From the cell containing the given text, extract its center point as (X, Y) coordinate. 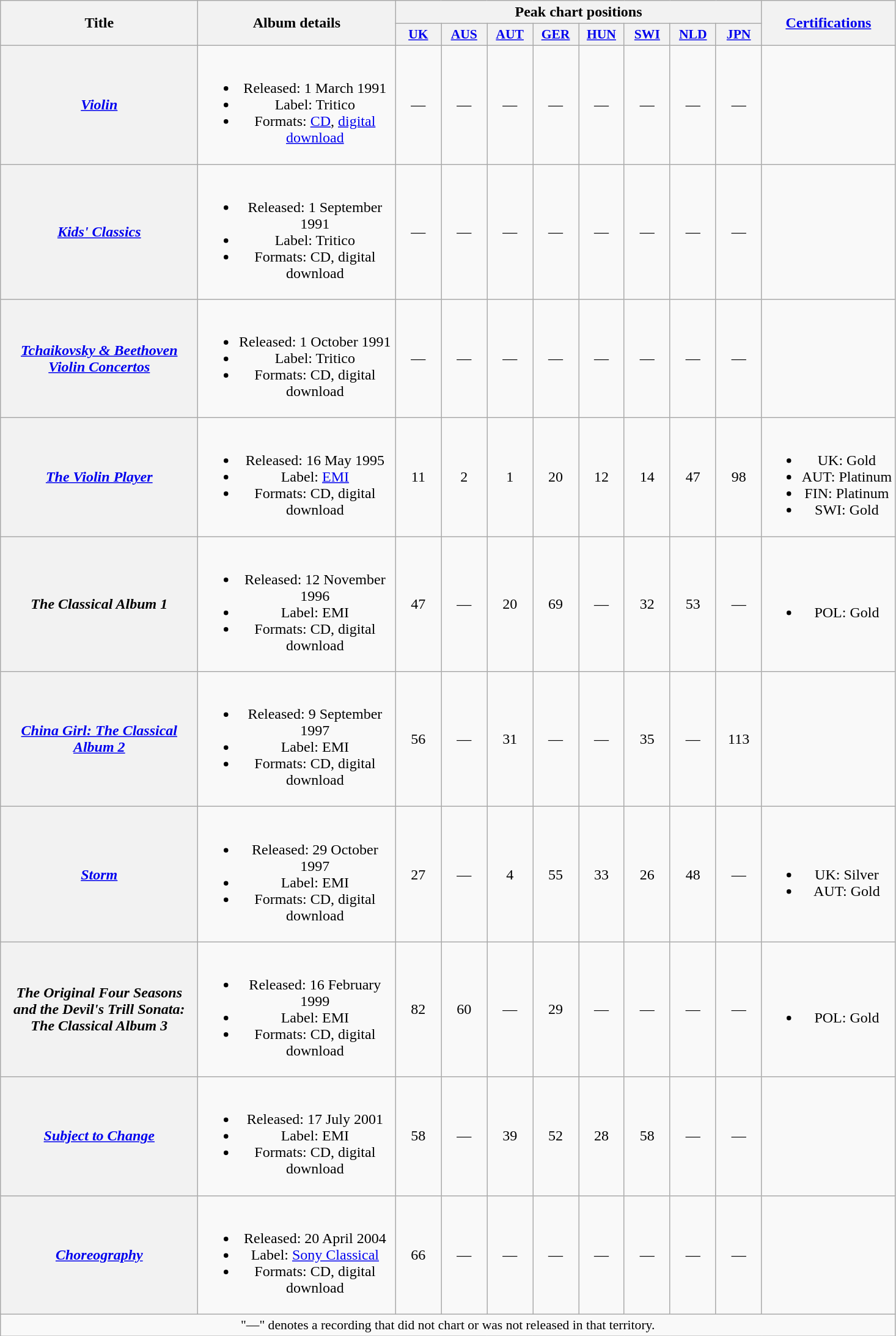
Released: 16 May 1995Label: EMIFormats: CD, digital download (297, 477)
26 (647, 874)
China Girl: The Classical Album 2 (99, 740)
28 (601, 1136)
Released: 9 September 1997Label: EMIFormats: CD, digital download (297, 740)
The Violin Player (99, 477)
HUN (601, 35)
113 (738, 740)
Storm (99, 874)
Tchaikovsky & Beethoven Violin Concertos (99, 359)
31 (510, 740)
Subject to Change (99, 1136)
Title (99, 23)
"—" denotes a recording that did not chart or was not released in that territory. (448, 1325)
Released: 16 February 1999Label: EMIFormats: CD, digital download (297, 1010)
82 (418, 1010)
The Classical Album 1 (99, 604)
UK (418, 35)
Certifications (829, 23)
52 (556, 1136)
33 (601, 874)
Released: 1 March 1991Label: TriticoFormats: CD, digital download (297, 105)
GER (556, 35)
Kids' Classics (99, 231)
Choreography (99, 1255)
4 (510, 874)
14 (647, 477)
98 (738, 477)
32 (647, 604)
Released: 17 July 2001Label: EMIFormats: CD, digital download (297, 1136)
55 (556, 874)
Peak chart positions (578, 12)
27 (418, 874)
UK: GoldAUT: PlatinumFIN: PlatinumSWI: Gold (829, 477)
48 (693, 874)
Released: 20 April 2004Label: Sony ClassicalFormats: CD, digital download (297, 1255)
29 (556, 1010)
2 (465, 477)
69 (556, 604)
NLD (693, 35)
JPN (738, 35)
AUT (510, 35)
Violin (99, 105)
60 (465, 1010)
53 (693, 604)
66 (418, 1255)
Released: 12 November 1996Label: EMIFormats: CD, digital download (297, 604)
UK: SilverAUT: Gold (829, 874)
12 (601, 477)
AUS (465, 35)
1 (510, 477)
39 (510, 1136)
Album details (297, 23)
Released: 1 September 1991Label: TriticoFormats: CD, digital download (297, 231)
SWI (647, 35)
11 (418, 477)
56 (418, 740)
The Original Four Seasons and the Devil's Trill Sonata: The Classical Album 3 (99, 1010)
Released: 29 October 1997Label: EMIFormats: CD, digital download (297, 874)
Released: 1 October 1991Label: TriticoFormats: CD, digital download (297, 359)
35 (647, 740)
